Capture the cell that displays the provided text and extract its [x, y] central coordinate. 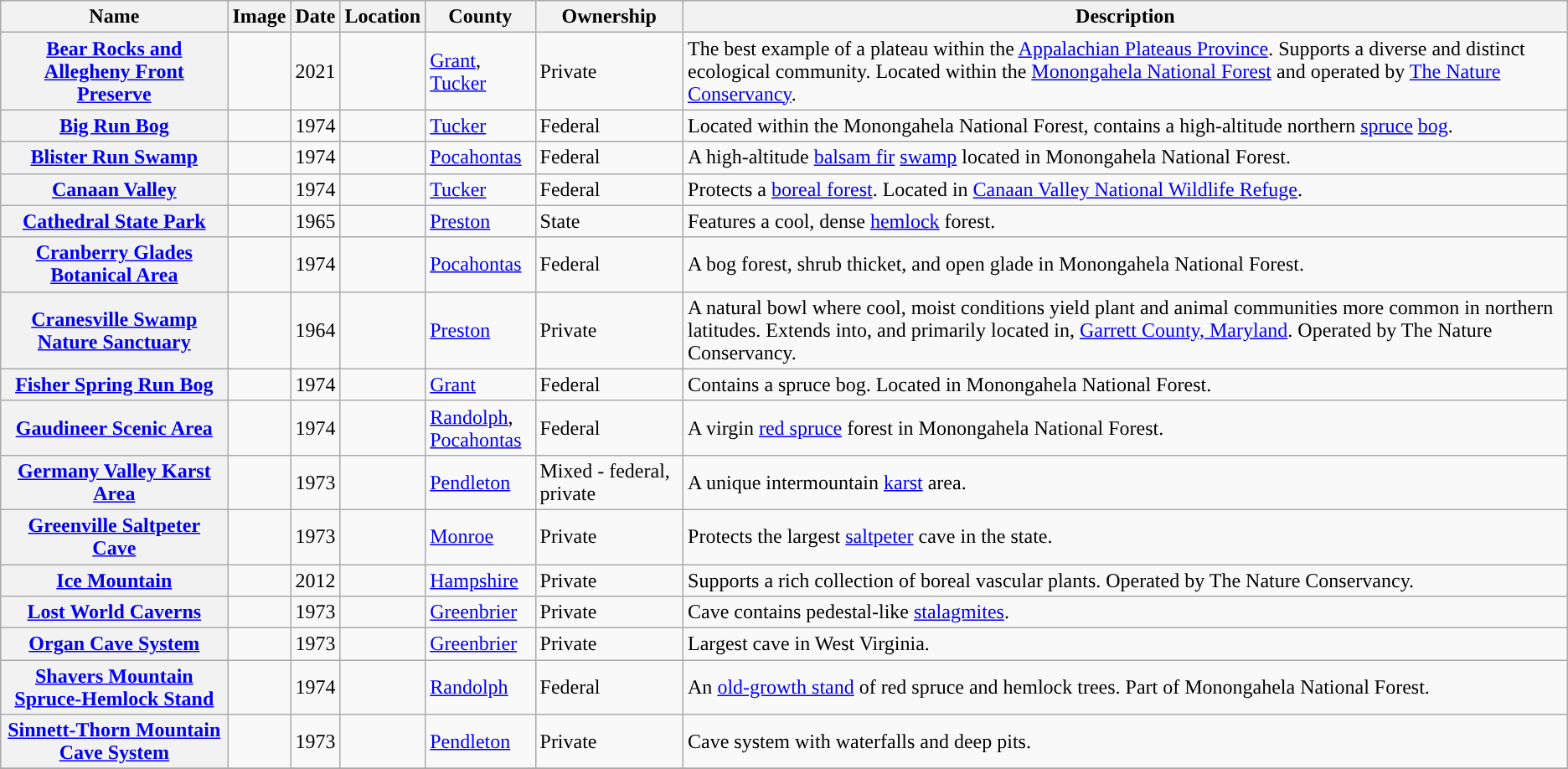
Blister Run Swamp [114, 157]
Located within the Monongahela National Forest, contains a high-altitude northern spruce bog. [1126, 126]
Grant, Tucker [481, 71]
Fisher Spring Run Bog [114, 384]
A virgin red spruce forest in Monongahela National Forest. [1126, 427]
Greenville Saltpeter Cave [114, 536]
Ownership [610, 17]
Mixed - federal, private [610, 483]
Supports a rich collection of boreal vascular plants. Operated by The Nature Conservancy. [1126, 581]
State [610, 221]
Canaan Valley [114, 189]
Randolph [481, 687]
2012 [315, 581]
2021 [315, 71]
Cranberry Glades Botanical Area [114, 265]
A unique intermountain karst area. [1126, 483]
Lost World Caverns [114, 612]
Location [383, 17]
Gaudineer Scenic Area [114, 427]
Germany Valley Karst Area [114, 483]
A high-altitude balsam fir swamp located in Monongahela National Forest. [1126, 157]
Description [1126, 17]
Monroe [481, 536]
Cranesville Swamp Nature Sanctuary [114, 330]
Image [260, 17]
Contains a spruce bog. Located in Monongahela National Forest. [1126, 384]
Ice Mountain [114, 581]
Date [315, 17]
Protects a boreal forest. Located in Canaan Valley National Wildlife Refuge. [1126, 189]
Features a cool, dense hemlock forest. [1126, 221]
Big Run Bog [114, 126]
Largest cave in West Virginia. [1126, 644]
1964 [315, 330]
Randolph,Pocahontas [481, 427]
Hampshire [481, 581]
County [481, 17]
Cave system with waterfalls and deep pits. [1126, 742]
An old-growth stand of red spruce and hemlock trees. Part of Monongahela National Forest. [1126, 687]
Sinnett-Thorn Mountain Cave System [114, 742]
Bear Rocks and Allegheny Front Preserve [114, 71]
Cave contains pedestal-like stalagmites. [1126, 612]
Grant [481, 384]
A bog forest, shrub thicket, and open glade in Monongahela National Forest. [1126, 265]
1965 [315, 221]
Shavers Mountain Spruce-Hemlock Stand [114, 687]
Name [114, 17]
Cathedral State Park [114, 221]
Protects the largest saltpeter cave in the state. [1126, 536]
Organ Cave System [114, 644]
